Output the [X, Y] coordinate of the center of the cell containing the given text.  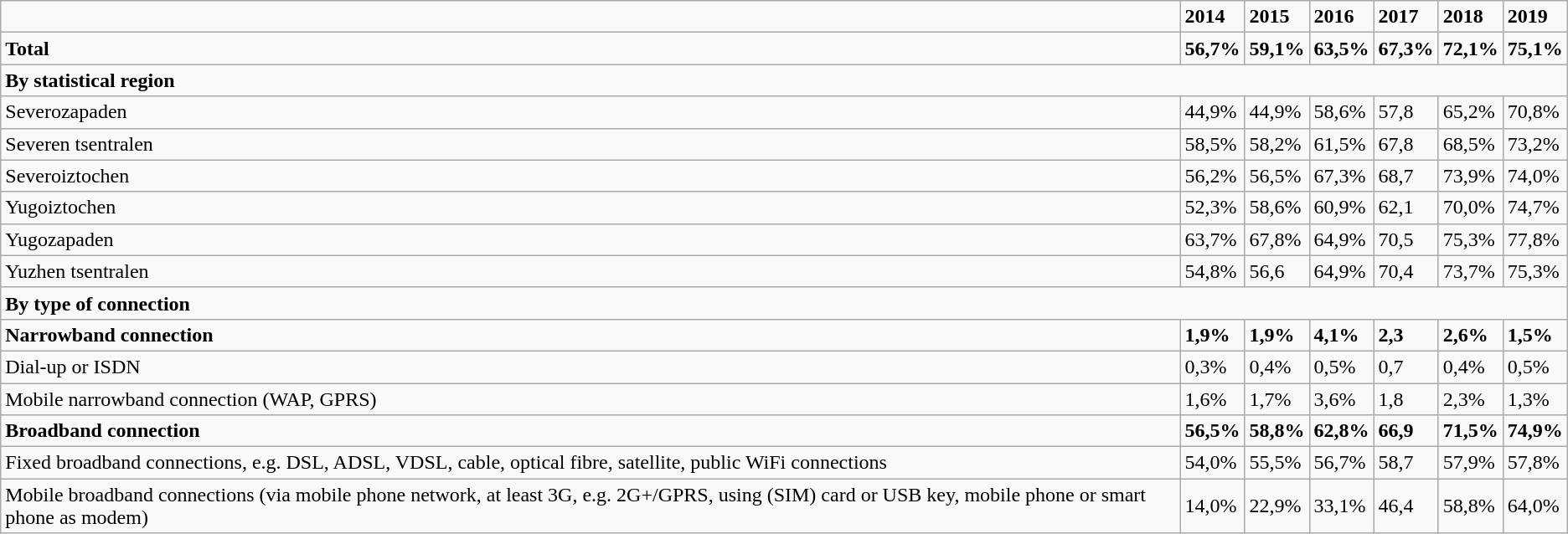
0,7 [1406, 367]
22,9% [1277, 506]
70,0% [1471, 208]
2016 [1342, 17]
1,5% [1534, 335]
Mobile narrowband connection (WAP, GPRS) [591, 399]
74,7% [1534, 208]
By statistical region [784, 80]
58,7 [1406, 463]
72,1% [1471, 49]
73,7% [1471, 271]
1,8 [1406, 399]
1,6% [1213, 399]
57,8% [1534, 463]
0,3% [1213, 367]
62,8% [1342, 431]
1,7% [1277, 399]
1,3% [1534, 399]
Total [591, 49]
Yugozapaden [591, 239]
64,0% [1534, 506]
55,5% [1277, 463]
2,6% [1471, 335]
65,2% [1471, 112]
2,3 [1406, 335]
52,3% [1213, 208]
60,9% [1342, 208]
56,2% [1213, 176]
Yugoiztochen [591, 208]
Fixed broadband connections, e.g. DSL, ADSL, VDSL, cable, optical fibre, satellite, public WiFi connections [591, 463]
46,4 [1406, 506]
59,1% [1277, 49]
57,9% [1471, 463]
73,2% [1534, 144]
2014 [1213, 17]
2019 [1534, 17]
Severoiztochen [591, 176]
70,8% [1534, 112]
Yuzhen tsentralen [591, 271]
58,2% [1277, 144]
Severen tsentralen [591, 144]
75,1% [1534, 49]
62,1 [1406, 208]
54,0% [1213, 463]
2015 [1277, 17]
66,9 [1406, 431]
68,7 [1406, 176]
73,9% [1471, 176]
63,7% [1213, 239]
67,8% [1277, 239]
2,3% [1471, 399]
Narrowband connection [591, 335]
63,5% [1342, 49]
77,8% [1534, 239]
70,5 [1406, 239]
Broadband connection [591, 431]
71,5% [1471, 431]
14,0% [1213, 506]
Severozapaden [591, 112]
74,0% [1534, 176]
70,4 [1406, 271]
68,5% [1471, 144]
2017 [1406, 17]
57,8 [1406, 112]
By type of connection [784, 303]
2018 [1471, 17]
54,8% [1213, 271]
58,5% [1213, 144]
Dial-up or ISDN [591, 367]
74,9% [1534, 431]
33,1% [1342, 506]
4,1% [1342, 335]
3,6% [1342, 399]
61,5% [1342, 144]
67,8 [1406, 144]
56,6 [1277, 271]
